Scan for the cell matching the given text and deliver its (x, y) coordinate at center. 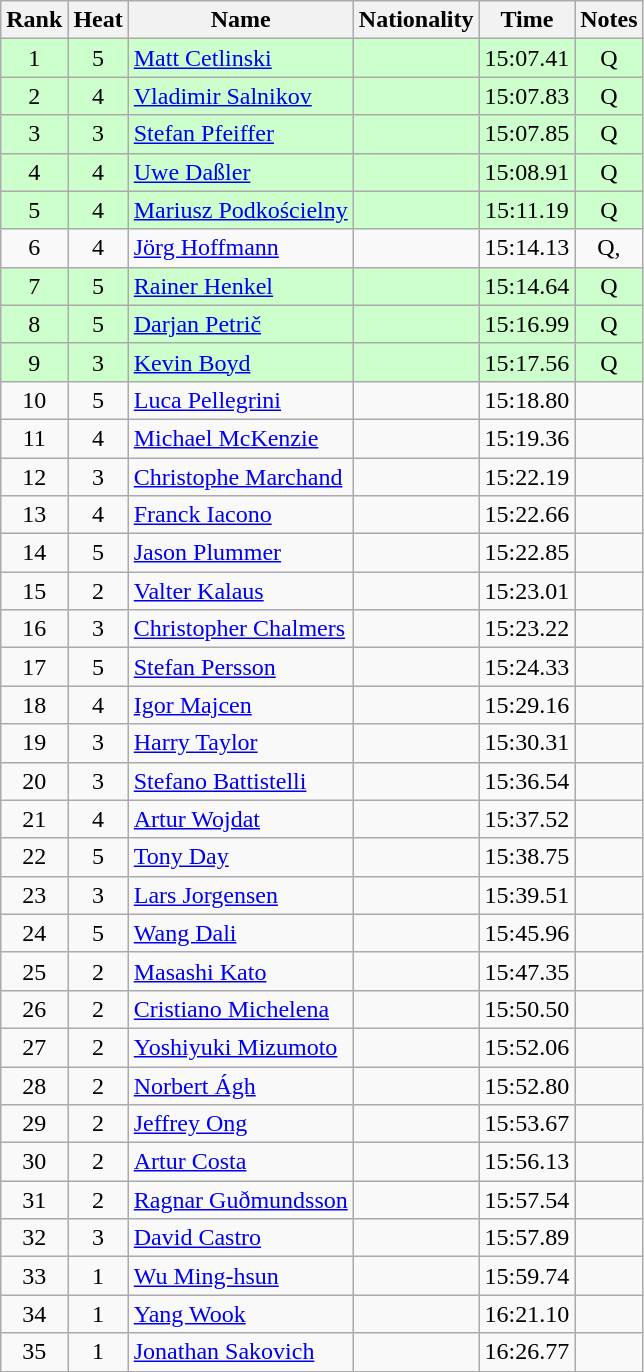
Matt Cetlinski (240, 58)
17 (34, 667)
9 (34, 362)
Rainer Henkel (240, 286)
15:59.74 (527, 1276)
33 (34, 1276)
Stefan Persson (240, 667)
21 (34, 819)
Norbert Ágh (240, 1085)
15:07.85 (527, 134)
Jörg Hoffmann (240, 248)
Uwe Daßler (240, 172)
15:17.56 (527, 362)
22 (34, 857)
Ragnar Guðmundsson (240, 1200)
Jonathan Sakovich (240, 1352)
David Castro (240, 1238)
15:07.41 (527, 58)
13 (34, 515)
Stefano Battistelli (240, 781)
16:26.77 (527, 1352)
15:24.33 (527, 667)
15:23.22 (527, 629)
Notes (609, 20)
35 (34, 1352)
7 (34, 286)
15:23.01 (527, 591)
26 (34, 1009)
19 (34, 743)
6 (34, 248)
Heat (98, 20)
31 (34, 1200)
15:07.83 (527, 96)
Kevin Boyd (240, 362)
Wu Ming-hsun (240, 1276)
Artur Wojdat (240, 819)
20 (34, 781)
15:16.99 (527, 324)
Franck Iacono (240, 515)
Time (527, 20)
12 (34, 477)
Igor Majcen (240, 705)
11 (34, 438)
27 (34, 1047)
Stefan Pfeiffer (240, 134)
15:29.16 (527, 705)
Tony Day (240, 857)
15:11.19 (527, 210)
29 (34, 1124)
Nationality (416, 20)
15:52.06 (527, 1047)
16:21.10 (527, 1314)
18 (34, 705)
Darjan Petrič (240, 324)
15:08.91 (527, 172)
15:39.51 (527, 895)
32 (34, 1238)
15:18.80 (527, 400)
Yang Wook (240, 1314)
15:56.13 (527, 1162)
Cristiano Michelena (240, 1009)
15:22.66 (527, 515)
15:37.52 (527, 819)
15:57.89 (527, 1238)
Vladimir Salnikov (240, 96)
34 (34, 1314)
15:52.80 (527, 1085)
Masashi Kato (240, 971)
Wang Dali (240, 933)
15:14.13 (527, 248)
15:19.36 (527, 438)
25 (34, 971)
15:38.75 (527, 857)
Yoshiyuki Mizumoto (240, 1047)
14 (34, 553)
15:47.35 (527, 971)
24 (34, 933)
Valter Kalaus (240, 591)
28 (34, 1085)
15:50.50 (527, 1009)
Artur Costa (240, 1162)
15 (34, 591)
Harry Taylor (240, 743)
15:22.19 (527, 477)
Mariusz Podkościelny (240, 210)
Jeffrey Ong (240, 1124)
8 (34, 324)
Christopher Chalmers (240, 629)
15:22.85 (527, 553)
15:36.54 (527, 781)
Lars Jorgensen (240, 895)
Q, (609, 248)
10 (34, 400)
15:30.31 (527, 743)
23 (34, 895)
15:14.64 (527, 286)
30 (34, 1162)
Name (240, 20)
Michael McKenzie (240, 438)
Luca Pellegrini (240, 400)
15:45.96 (527, 933)
Christophe Marchand (240, 477)
16 (34, 629)
15:57.54 (527, 1200)
Jason Plummer (240, 553)
Rank (34, 20)
15:53.67 (527, 1124)
